Locate the cell with the specified text and output its [X, Y] center coordinate. 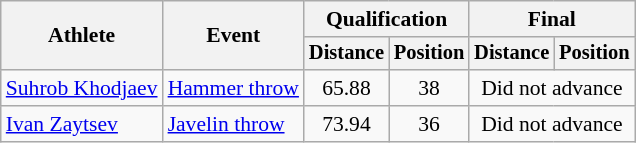
36 [429, 124]
Event [234, 36]
65.88 [346, 88]
Javelin throw [234, 124]
Suhrob Khodjaev [82, 88]
Qualification [386, 19]
38 [429, 88]
Ivan Zaytsev [82, 124]
Final [552, 19]
73.94 [346, 124]
Hammer throw [234, 88]
Athlete [82, 36]
